Return (X, Y) of the center of cell containing provided text 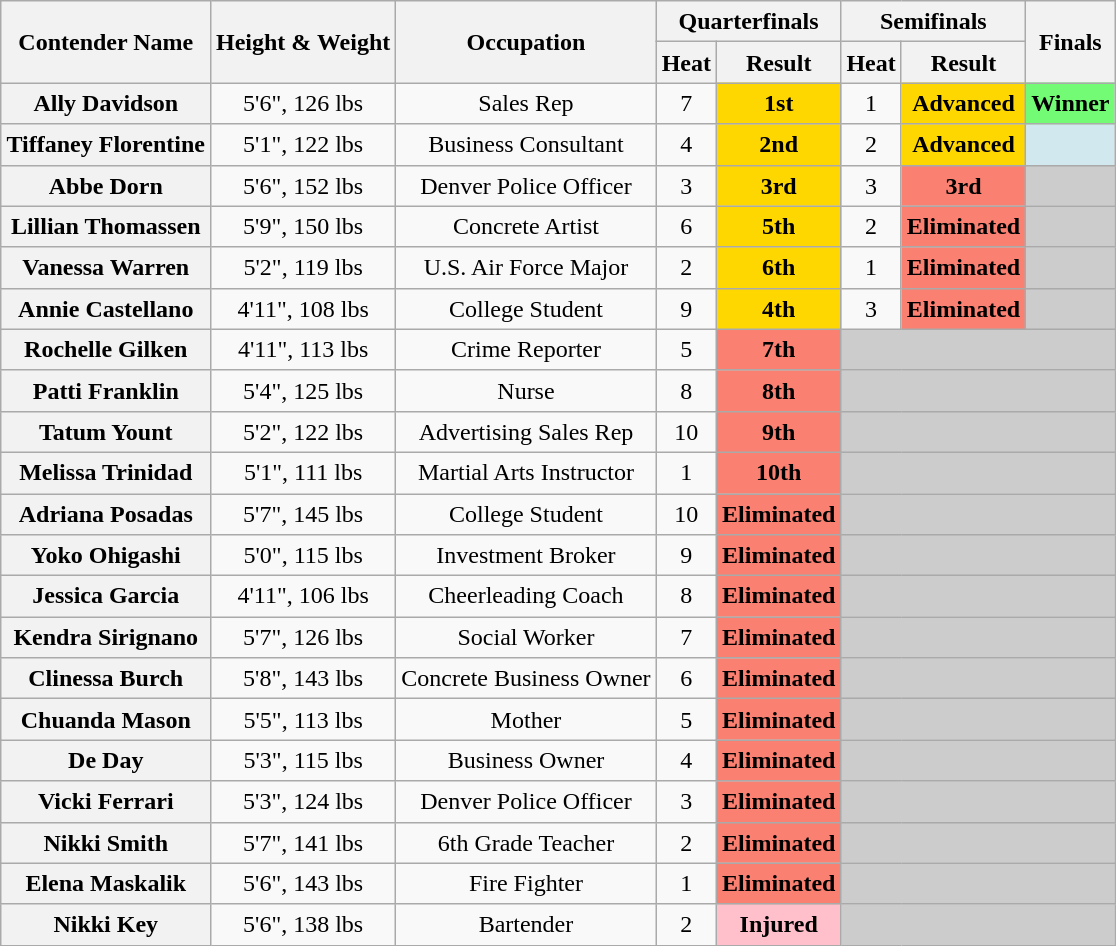
5'1", 122 lbs (302, 144)
Investment Broker (526, 556)
1st (779, 104)
Winner (1070, 104)
Martial Arts Instructor (526, 472)
Vanessa Warren (106, 268)
Concrete Business Owner (526, 678)
Ally Davidson (106, 104)
Occupation (526, 42)
Nikki Key (106, 924)
Abbe Dorn (106, 186)
Contender Name (106, 42)
5th (779, 226)
Advertising Sales Rep (526, 432)
Melissa Trinidad (106, 472)
5'6", 143 lbs (302, 884)
De Day (106, 760)
Tatum Yount (106, 432)
Nurse (526, 390)
Fire Fighter (526, 884)
5'1", 111 lbs (302, 472)
5'9", 150 lbs (302, 226)
5'6", 138 lbs (302, 924)
5'3", 124 lbs (302, 802)
5'7", 141 lbs (302, 842)
Concrete Artist (526, 226)
6th Grade Teacher (526, 842)
5'7", 126 lbs (302, 638)
Crime Reporter (526, 350)
Tiffaney Florentine (106, 144)
4'11", 108 lbs (302, 308)
4'11", 113 lbs (302, 350)
5'2", 122 lbs (302, 432)
Yoko Ohigashi (106, 556)
5'3", 115 lbs (302, 760)
Height & Weight (302, 42)
5'8", 143 lbs (302, 678)
Patti Franklin (106, 390)
Chuanda Mason (106, 720)
Business Owner (526, 760)
Business Consultant (526, 144)
6th (779, 268)
5'6", 126 lbs (302, 104)
5'6", 152 lbs (302, 186)
Clinessa Burch (106, 678)
9th (779, 432)
5'4", 125 lbs (302, 390)
5'7", 145 lbs (302, 514)
2nd (779, 144)
Nikki Smith (106, 842)
Annie Castellano (106, 308)
U.S. Air Force Major (526, 268)
Rochelle Gilken (106, 350)
Sales Rep (526, 104)
8th (779, 390)
Cheerleading Coach (526, 596)
Elena Maskalik (106, 884)
Jessica Garcia (106, 596)
Lillian Thomassen (106, 226)
Kendra Sirignano (106, 638)
Social Worker (526, 638)
Vicki Ferrari (106, 802)
4th (779, 308)
7th (779, 350)
Adriana Posadas (106, 514)
5'2", 119 lbs (302, 268)
5'5", 113 lbs (302, 720)
Finals (1070, 42)
Injured (779, 924)
5'0", 115 lbs (302, 556)
4'11", 106 lbs (302, 596)
Semifinals (934, 22)
Quarterfinals (748, 22)
Mother (526, 720)
Bartender (526, 924)
10th (779, 472)
